Provide the [X, Y] coordinate of the cell's center where the given text is located.  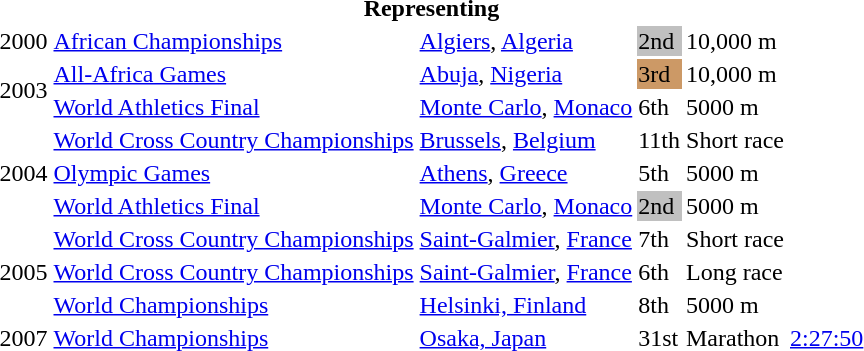
World Championships [234, 305]
Long race [736, 272]
Algiers, Algeria [526, 41]
5th [660, 173]
Helsinki, Finland [526, 305]
Abuja, Nigeria [526, 74]
African Championships [234, 41]
Brussels, Belgium [526, 140]
11th [660, 140]
All-Africa Games [234, 74]
8th [660, 305]
3rd [660, 74]
Olympic Games [234, 173]
7th [660, 239]
Athens, Greece [526, 173]
